Output the [X, Y] coordinate of the center of the cell containing the given text.  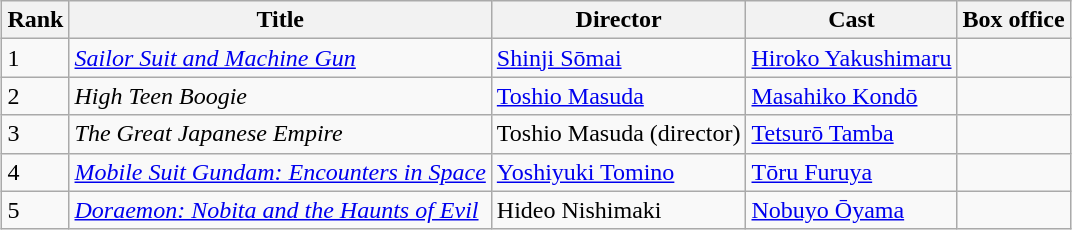
5 [36, 210]
Masahiko Kondō [852, 96]
Hideo Nishimaki [618, 210]
Shinji Sōmai [618, 58]
Mobile Suit Gundam: Encounters in Space [280, 172]
2 [36, 96]
1 [36, 58]
Toshio Masuda [618, 96]
Tetsurō Tamba [852, 134]
Tōru Furuya [852, 172]
Box office [1014, 20]
The Great Japanese Empire [280, 134]
3 [36, 134]
Toshio Masuda (director) [618, 134]
Cast [852, 20]
Hiroko Yakushimaru [852, 58]
Nobuyo Ōyama [852, 210]
Rank [36, 20]
4 [36, 172]
High Teen Boogie [280, 96]
Yoshiyuki Tomino [618, 172]
Title [280, 20]
Doraemon: Nobita and the Haunts of Evil [280, 210]
Sailor Suit and Machine Gun [280, 58]
Director [618, 20]
